Determine the (x, y) coordinate at the center of the cell enclosing the given text.  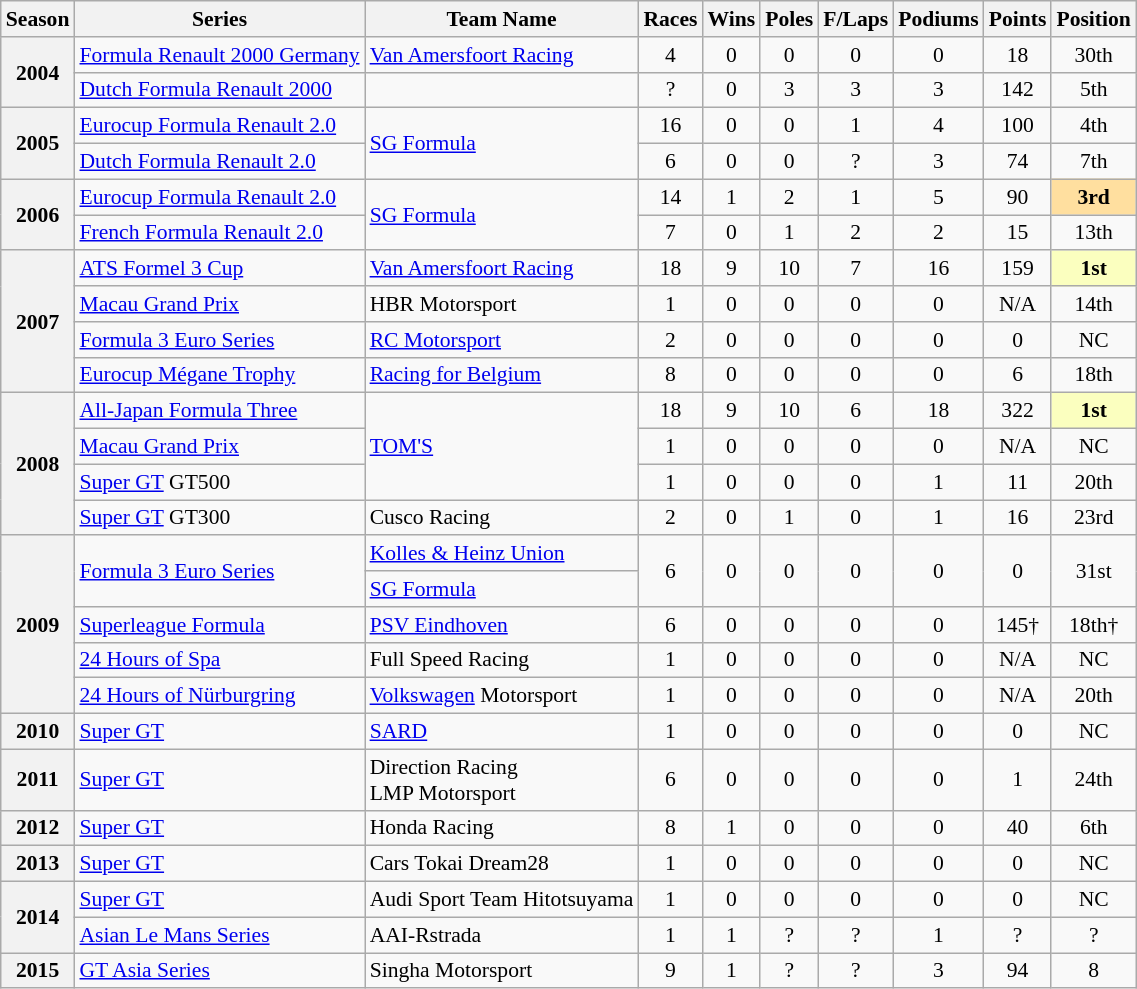
2014 (38, 918)
Team Name (502, 19)
Season (38, 19)
100 (1018, 126)
2010 (38, 732)
Asian Le Mans Series (219, 935)
2011 (38, 780)
F/Laps (856, 19)
11 (1018, 482)
74 (1018, 162)
Eurocup Mégane Trophy (219, 375)
HBR Motorsport (502, 304)
2006 (38, 214)
24th (1093, 780)
Position (1093, 19)
Cars Tokai Dream28 (502, 864)
Singha Motorsport (502, 971)
Direction RacingLMP Motorsport (502, 780)
Dutch Formula Renault 2.0 (219, 162)
24 Hours of Nürburgring (219, 696)
TOM'S (502, 446)
4th (1093, 126)
145† (1018, 625)
2007 (38, 322)
Super GT GT500 (219, 482)
Formula Renault 2000 Germany (219, 55)
French Formula Renault 2.0 (219, 233)
Audi Sport Team Hitotsuyama (502, 900)
2004 (38, 72)
Cusco Racing (502, 518)
31st (1093, 572)
6th (1093, 828)
Races (670, 19)
40 (1018, 828)
18th† (1093, 625)
ATS Formel 3 Cup (219, 269)
RC Motorsport (502, 340)
Full Speed Racing (502, 660)
SARD (502, 732)
142 (1018, 90)
30th (1093, 55)
14 (670, 197)
18th (1093, 375)
5 (938, 197)
2013 (38, 864)
2005 (38, 144)
Series (219, 19)
Racing for Belgium (502, 375)
Superleague Formula (219, 625)
322 (1018, 411)
13th (1093, 233)
All-Japan Formula Three (219, 411)
Points (1018, 19)
2009 (38, 625)
Kolles & Heinz Union (502, 554)
5th (1093, 90)
Volkswagen Motorsport (502, 696)
Super GT GT300 (219, 518)
GT Asia Series (219, 971)
94 (1018, 971)
Poles (789, 19)
Wins (731, 19)
PSV Eindhoven (502, 625)
Podiums (938, 19)
23rd (1093, 518)
24 Hours of Spa (219, 660)
14th (1093, 304)
7th (1093, 162)
2008 (38, 464)
2015 (38, 971)
Dutch Formula Renault 2000 (219, 90)
90 (1018, 197)
2012 (38, 828)
15 (1018, 233)
159 (1018, 269)
AAI-Rstrada (502, 935)
3rd (1093, 197)
Honda Racing (502, 828)
